Identify which cell holds the provided text, then report its [X, Y] central coordinate. 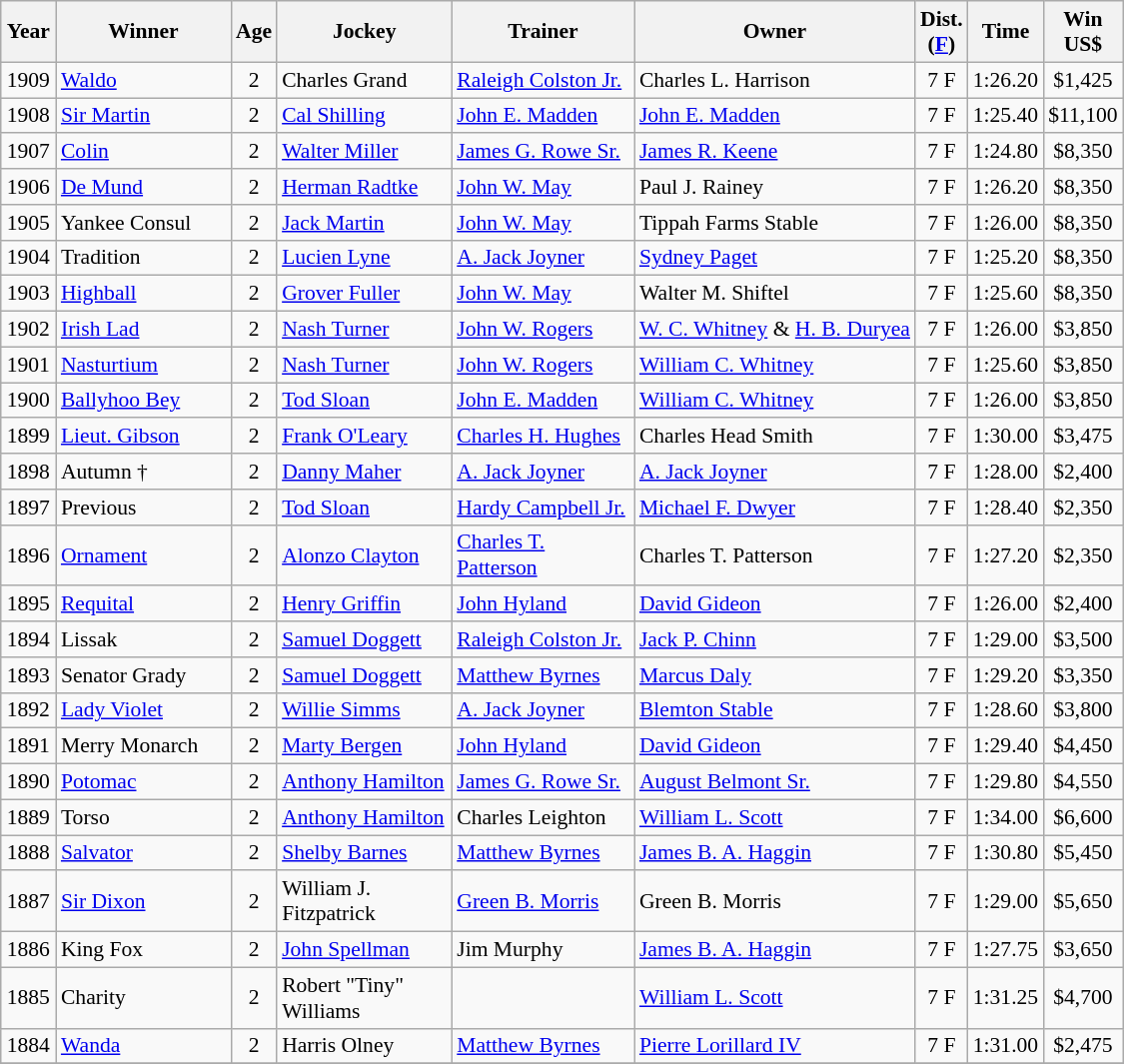
Ballyhoo Bey [144, 401]
1899 [28, 437]
1903 [28, 294]
Alonzo Clayton [364, 555]
1890 [28, 782]
Charles L. Harrison [775, 80]
Blemton Stable [775, 710]
$3,650 [1083, 950]
Win US$ [1083, 32]
1:28.40 [1005, 508]
Sir Dixon [144, 901]
Grover Fuller [364, 294]
Charles Head Smith [775, 437]
$3,350 [1083, 675]
1:24.80 [1005, 152]
Robert "Tiny" Williams [364, 997]
1:29.20 [1005, 675]
Trainer [544, 32]
Time [1005, 32]
Age [254, 32]
1:25.40 [1005, 116]
Owner [775, 32]
1:28.60 [1005, 710]
Yankee Consul [144, 223]
$3,475 [1083, 437]
John Spellman [364, 950]
Hardy Campbell Jr. [544, 508]
1895 [28, 604]
1906 [28, 187]
Previous [144, 508]
$5,450 [1083, 853]
Lieut. Gibson [144, 437]
W. C. Whitney & H. B. Duryea [775, 330]
1909 [28, 80]
Charity [144, 997]
Charles Leighton [544, 817]
Senator Grady [144, 675]
1905 [28, 223]
Shelby Barnes [364, 853]
1:28.00 [1005, 472]
$6,600 [1083, 817]
Requital [144, 604]
Torso [144, 817]
Charles H. Hughes [544, 437]
Colin [144, 152]
Cal Shilling [364, 116]
1896 [28, 555]
Autumn † [144, 472]
Wanda [144, 1046]
$4,550 [1083, 782]
1891 [28, 746]
1:30.00 [1005, 437]
1888 [28, 853]
Ornament [144, 555]
1907 [28, 152]
De Mund [144, 187]
1900 [28, 401]
$4,700 [1083, 997]
Danny Maher [364, 472]
Waldo [144, 80]
$3,500 [1083, 639]
Lady Violet [144, 710]
$3,800 [1083, 710]
Lissak [144, 639]
1885 [28, 997]
Jim Murphy [544, 950]
1908 [28, 116]
Jack Martin [364, 223]
$2,475 [1083, 1046]
1:34.00 [1005, 817]
August Belmont Sr. [775, 782]
Walter M. Shiftel [775, 294]
1:29.80 [1005, 782]
1887 [28, 901]
Year [28, 32]
Walter Miller [364, 152]
Paul J. Rainey [775, 187]
Tradition [144, 258]
Jockey [364, 32]
William J. Fitzpatrick [364, 901]
Salvator [144, 853]
James R. Keene [775, 152]
Marty Bergen [364, 746]
Irish Lad [144, 330]
1902 [28, 330]
Pierre Lorillard IV [775, 1046]
1889 [28, 817]
1894 [28, 639]
1893 [28, 675]
Lucien Lyne [364, 258]
Herman Radtke [364, 187]
Henry Griffin [364, 604]
1:31.00 [1005, 1046]
Winner [144, 32]
Tippah Farms Stable [775, 223]
1892 [28, 710]
Merry Monarch [144, 746]
1904 [28, 258]
King Fox [144, 950]
1:30.80 [1005, 853]
$1,425 [1083, 80]
Dist. (F) [941, 32]
1897 [28, 508]
Jack P. Chinn [775, 639]
Sir Martin [144, 116]
Charles Grand [364, 80]
1901 [28, 365]
Michael F. Dwyer [775, 508]
$4,450 [1083, 746]
1:25.20 [1005, 258]
$11,100 [1083, 116]
1886 [28, 950]
Potomac [144, 782]
Willie Simms [364, 710]
Harris Olney [364, 1046]
Marcus Daly [775, 675]
1:29.40 [1005, 746]
1:27.20 [1005, 555]
Highball [144, 294]
Sydney Paget [775, 258]
Frank O'Leary [364, 437]
1898 [28, 472]
1:31.25 [1005, 997]
1884 [28, 1046]
Nasturtium [144, 365]
$5,650 [1083, 901]
1:27.75 [1005, 950]
